For the text-containing cell, return its midpoint in (X, Y) coordinate format. 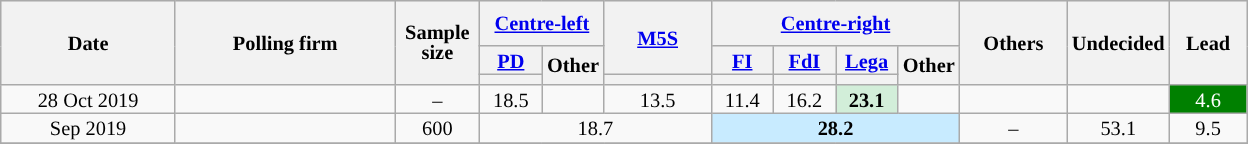
53.1 (1118, 128)
16.2 (804, 98)
600 (438, 128)
Lead (1208, 42)
11.4 (742, 98)
Lega (867, 60)
4.6 (1208, 98)
Undecided (1118, 42)
28.2 (836, 128)
Date (88, 42)
Polling firm (285, 42)
18.5 (511, 98)
Centre-left (542, 22)
M5S (658, 37)
28 Oct 2019 (88, 98)
23.1 (867, 98)
PD (511, 60)
Centre-right (836, 22)
9.5 (1208, 128)
FI (742, 60)
Sample size (438, 42)
18.7 (596, 128)
FdI (804, 60)
Others (1014, 42)
Sep 2019 (88, 128)
13.5 (658, 98)
